From the cell containing the given text, extract its center point as (X, Y) coordinate. 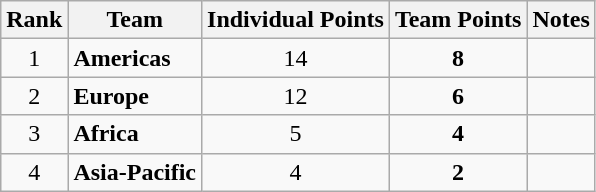
Africa (135, 134)
Individual Points (296, 20)
Notes (561, 20)
Team Points (458, 20)
5 (296, 134)
6 (458, 96)
Team (135, 20)
Rank (34, 20)
14 (296, 58)
Europe (135, 96)
8 (458, 58)
Asia-Pacific (135, 172)
Americas (135, 58)
1 (34, 58)
3 (34, 134)
12 (296, 96)
